For the text-containing cell, return its midpoint in (x, y) coordinate format. 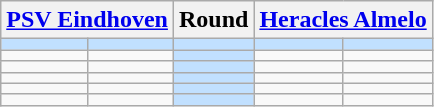
Heracles Almelo (343, 20)
PSV Eindhoven (88, 20)
Round (213, 20)
